Scan for the cell matching the given text and deliver its (X, Y) coordinate at center. 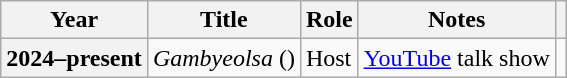
Notes (456, 20)
2024–present (74, 58)
Host (329, 58)
Role (329, 20)
Year (74, 20)
Gambyeolsa () (224, 58)
YouTube talk show (456, 58)
Title (224, 20)
